Locate the cell with the specified text and output its (x, y) center coordinate. 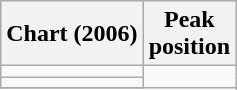
Peakposition (189, 34)
Chart (2006) (72, 34)
